Output the [x, y] coordinate of the center of the cell containing the given text.  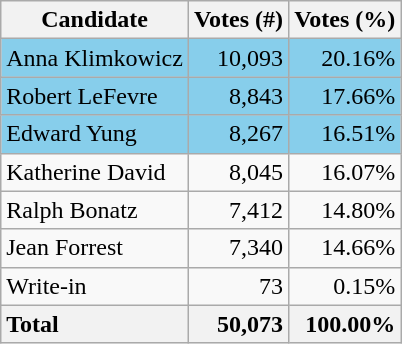
Anna Klimkowicz [95, 58]
100.00% [345, 324]
14.66% [345, 248]
16.07% [345, 172]
Katherine David [95, 172]
Votes (#) [238, 20]
50,073 [238, 324]
8,045 [238, 172]
0.15% [345, 286]
17.66% [345, 96]
8,267 [238, 134]
8,843 [238, 96]
Total [95, 324]
Jean Forrest [95, 248]
Write-in [95, 286]
Ralph Bonatz [95, 210]
16.51% [345, 134]
20.16% [345, 58]
Votes (%) [345, 20]
Candidate [95, 20]
14.80% [345, 210]
Robert LeFevre [95, 96]
7,412 [238, 210]
7,340 [238, 248]
10,093 [238, 58]
Edward Yung [95, 134]
73 [238, 286]
